For the text-containing cell, return its midpoint in (x, y) coordinate format. 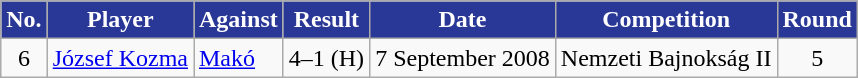
Date (463, 20)
József Kozma (120, 58)
7 September 2008 (463, 58)
Round (817, 20)
6 (24, 58)
Competition (666, 20)
Player (120, 20)
5 (817, 58)
Result (326, 20)
4–1 (H) (326, 58)
No. (24, 20)
Nemzeti Bajnokság II (666, 58)
Against (239, 20)
Makó (239, 58)
